Return the (X, Y) coordinate for the center point of the cell that contains the specified text.  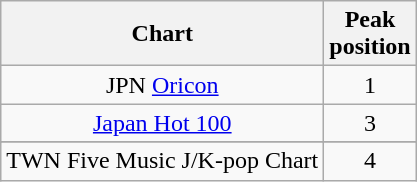
Peakposition (370, 34)
TWN Five Music J/K-pop Chart (162, 161)
4 (370, 161)
1 (370, 85)
3 (370, 123)
JPN Oricon (162, 85)
Chart (162, 34)
Japan Hot 100 (162, 123)
